Return the [X, Y] coordinate for the center point of the cell that contains the specified text.  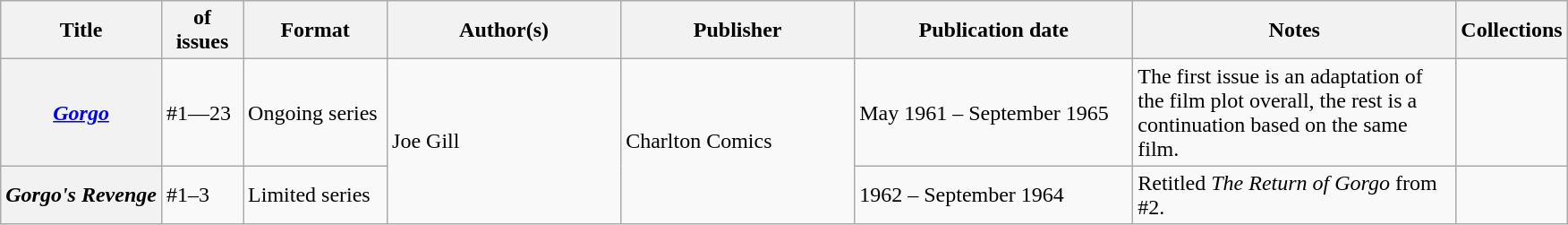
Ongoing series [315, 113]
Gorgo's Revenge [81, 195]
Collections [1512, 30]
Gorgo [81, 113]
Author(s) [505, 30]
Charlton Comics [737, 142]
Retitled The Return of Gorgo from #2. [1294, 195]
May 1961 – September 1965 [993, 113]
Format [315, 30]
Notes [1294, 30]
Title [81, 30]
Publication date [993, 30]
#1—23 [202, 113]
Joe Gill [505, 142]
The first issue is an adaptation of the film plot overall, the rest is a continuation based on the same film. [1294, 113]
1962 – September 1964 [993, 195]
of issues [202, 30]
Limited series [315, 195]
#1–3 [202, 195]
Publisher [737, 30]
